Extract the (x, y) coordinate from the center of the cell holding the provided text.  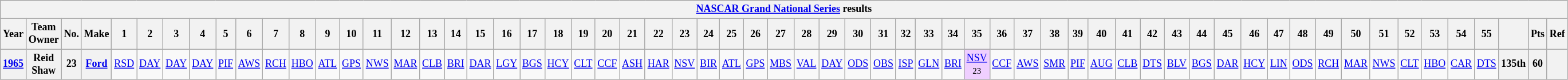
22 (659, 34)
16 (507, 34)
CAR (1461, 65)
Ref (1557, 34)
9 (328, 34)
39 (1078, 34)
55 (1487, 34)
60 (1538, 65)
33 (929, 34)
51 (1384, 34)
30 (858, 34)
35 (977, 34)
37 (1027, 34)
Team Owner (44, 34)
29 (832, 34)
4 (203, 34)
Ford (96, 65)
VAL (806, 65)
7 (276, 34)
40 (1101, 34)
10 (352, 34)
27 (781, 34)
AUG (1101, 65)
Make (96, 34)
ASH (632, 65)
17 (533, 34)
32 (906, 34)
44 (1201, 34)
Reid Shaw (44, 65)
52 (1410, 34)
46 (1254, 34)
5 (226, 34)
12 (405, 34)
1 (124, 34)
Year (14, 34)
47 (1278, 34)
54 (1461, 34)
20 (607, 34)
28 (806, 34)
14 (456, 34)
BLV (1176, 65)
19 (583, 34)
53 (1435, 34)
3 (176, 34)
OBS (884, 65)
38 (1055, 34)
24 (709, 34)
2 (150, 34)
HAR (659, 65)
31 (884, 34)
18 (558, 34)
34 (953, 34)
21 (632, 34)
LIN (1278, 65)
13 (432, 34)
25 (731, 34)
LGY (507, 65)
ISP (906, 65)
MBS (781, 65)
1965 (14, 65)
Pts (1538, 34)
GLN (929, 65)
6 (249, 34)
42 (1152, 34)
41 (1128, 34)
36 (1002, 34)
135th (1514, 65)
BIR (709, 65)
15 (480, 34)
NSV23 (977, 65)
NASCAR Grand National Series results (784, 9)
SMR (1055, 65)
50 (1356, 34)
No. (71, 34)
43 (1176, 34)
49 (1329, 34)
11 (377, 34)
NSV (685, 65)
48 (1302, 34)
26 (755, 34)
8 (302, 34)
RSD (124, 65)
45 (1228, 34)
